Capture the cell that displays the provided text and extract its [X, Y] central coordinate. 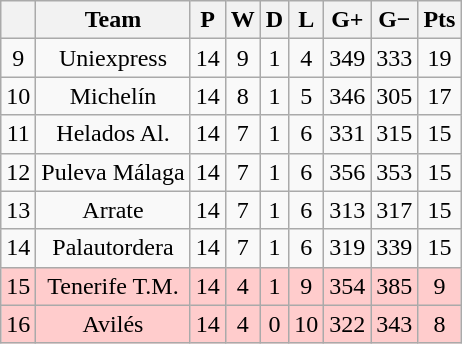
Helados Al. [113, 134]
349 [348, 58]
322 [348, 324]
L [306, 20]
P [208, 20]
G+ [348, 20]
331 [348, 134]
17 [440, 96]
305 [394, 96]
315 [394, 134]
Uniexpress [113, 58]
5 [306, 96]
Puleva Málaga [113, 172]
319 [348, 248]
Palautordera [113, 248]
11 [18, 134]
12 [18, 172]
317 [394, 210]
D [274, 20]
354 [348, 286]
Tenerife T.M. [113, 286]
339 [394, 248]
13 [18, 210]
356 [348, 172]
Avilés [113, 324]
343 [394, 324]
Michelín [113, 96]
16 [18, 324]
Arrate [113, 210]
G− [394, 20]
Pts [440, 20]
385 [394, 286]
0 [274, 324]
346 [348, 96]
333 [394, 58]
313 [348, 210]
Team [113, 20]
19 [440, 58]
353 [394, 172]
W [242, 20]
